Return the (X, Y) coordinate for the center point of the cell that contains the specified text.  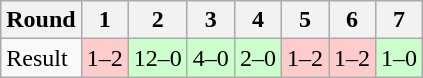
Round (41, 20)
5 (304, 20)
1–0 (400, 58)
4 (258, 20)
2–0 (258, 58)
3 (210, 20)
7 (400, 20)
4–0 (210, 58)
2 (158, 20)
1 (104, 20)
Result (41, 58)
12–0 (158, 58)
6 (352, 20)
